Locate the cell with the specified text and output its [X, Y] center coordinate. 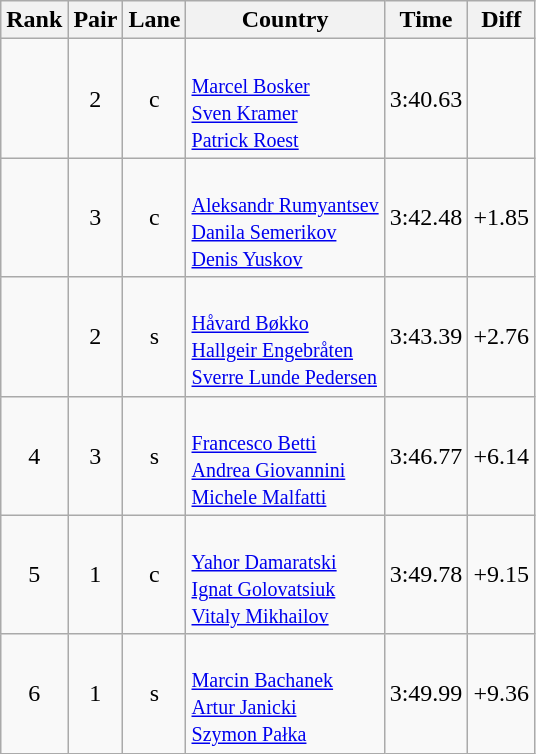
+9.36 [502, 694]
+9.15 [502, 574]
3:43.39 [426, 336]
3:42.48 [426, 218]
Lane [154, 20]
Yahor DamaratskiIgnat GolovatsiukVitaly Mikhailov [285, 574]
3:49.99 [426, 694]
Time [426, 20]
Francesco BettiAndrea GiovanniniMichele Malfatti [285, 456]
3:40.63 [426, 98]
+6.14 [502, 456]
5 [34, 574]
6 [34, 694]
+2.76 [502, 336]
Pair [96, 20]
+1.85 [502, 218]
Aleksandr RumyantsevDanila SemerikovDenis Yuskov [285, 218]
Diff [502, 20]
Håvard BøkkoHallgeir EngebråtenSverre Lunde Pedersen [285, 336]
Rank [34, 20]
Marcin BachanekArtur JanickiSzymon Pałka [285, 694]
3:49.78 [426, 574]
4 [34, 456]
3:46.77 [426, 456]
Country [285, 20]
Marcel BoskerSven KramerPatrick Roest [285, 98]
